For the text-containing cell, return its midpoint in (X, Y) coordinate format. 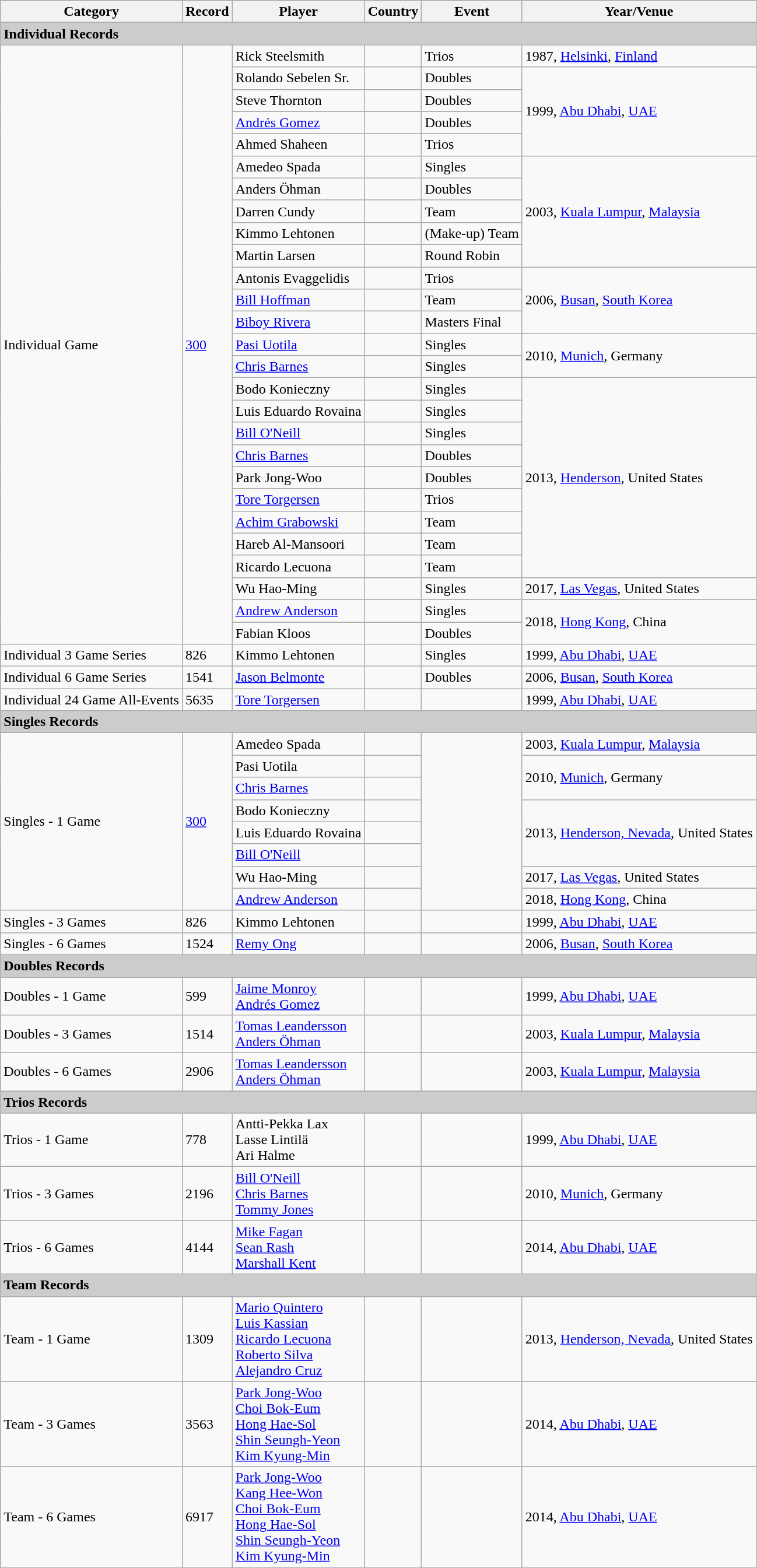
Bill O'NeillChris BarnesTommy Jones (299, 1194)
Singles Records (378, 722)
5635 (207, 700)
1987, Helsinki, Finland (639, 56)
Singles - 6 Games (92, 943)
Jaime MonroyAndrés Gomez (299, 996)
Doubles Records (378, 966)
6917 (207, 1517)
Ahmed Shaheen (299, 145)
Singles - 1 Game (92, 822)
Darren Cundy (299, 211)
Antonis Evaggelidis (299, 278)
1541 (207, 678)
Ricardo Lecuona (299, 566)
Trios - 1 Game (92, 1140)
Masters Final (472, 322)
Park Jong-WooChoi Bok-EumHong Hae-SolShin Seungh-YeonKim Kyung-Min (299, 1424)
Biboy Rivera (299, 322)
599 (207, 996)
Bill Hoffman (299, 300)
1309 (207, 1339)
2013, Henderson, United States (639, 478)
Park Jong-Woo (299, 478)
Player (299, 12)
Individual Game (92, 345)
Team Records (378, 1285)
Round Robin (472, 255)
Mario QuinteroLuis KassianRicardo LecuonaRoberto SilvaAlejandro Cruz (299, 1339)
Doubles - 3 Games (92, 1034)
Andrés Gomez (299, 122)
Jason Belmonte (299, 678)
4144 (207, 1247)
Mike FaganSean RashMarshall Kent (299, 1247)
Doubles - 6 Games (92, 1072)
Individual 24 Game All-Events (92, 700)
Record (207, 12)
1514 (207, 1034)
Individual 3 Game Series (92, 655)
Team - 1 Game (92, 1339)
Martin Larsen (299, 255)
Trios - 3 Games (92, 1194)
Achim Grabowski (299, 522)
Team - 3 Games (92, 1424)
Steve Thornton (299, 100)
778 (207, 1140)
(Make-up) Team (472, 233)
Event (472, 12)
Park Jong-WooKang Hee-WonChoi Bok-EumHong Hae-SolShin Seungh-YeonKim Kyung-Min (299, 1517)
3563 (207, 1424)
Antti-Pekka LaxLasse LintiläAri Halme (299, 1140)
Team - 6 Games (92, 1517)
Trios Records (378, 1102)
Anders Öhman (299, 189)
2906 (207, 1072)
Individual 6 Game Series (92, 678)
Individual Records (378, 34)
Fabian Kloos (299, 633)
Rick Steelsmith (299, 56)
Doubles - 1 Game (92, 996)
Hareb Al-Mansoori (299, 544)
Singles - 3 Games (92, 921)
Rolando Sebelen Sr. (299, 78)
2196 (207, 1194)
Year/Venue (639, 12)
Country (393, 12)
Trios - 6 Games (92, 1247)
Remy Ong (299, 943)
1524 (207, 943)
Category (92, 12)
